Return the [x, y] coordinate for the center point of the cell that contains the specified text.  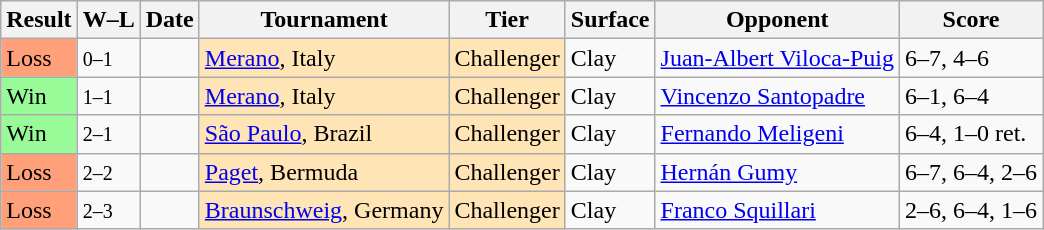
6–1, 6–4 [970, 96]
São Paulo, Brazil [324, 134]
Braunschweig, Germany [324, 210]
6–7, 4–6 [970, 58]
Result [39, 20]
W–L [108, 20]
Fernando Meligeni [777, 134]
Surface [610, 20]
2–1 [108, 134]
1–1 [108, 96]
Franco Squillari [777, 210]
2–6, 6–4, 1–6 [970, 210]
0–1 [108, 58]
Paget, Bermuda [324, 172]
Hernán Gumy [777, 172]
6–4, 1–0 ret. [970, 134]
2–3 [108, 210]
Tier [507, 20]
2–2 [108, 172]
Vincenzo Santopadre [777, 96]
Opponent [777, 20]
Date [170, 20]
Score [970, 20]
Juan-Albert Viloca-Puig [777, 58]
Tournament [324, 20]
6–7, 6–4, 2–6 [970, 172]
